Return the (X, Y) coordinate for the center point of the cell that contains the specified text.  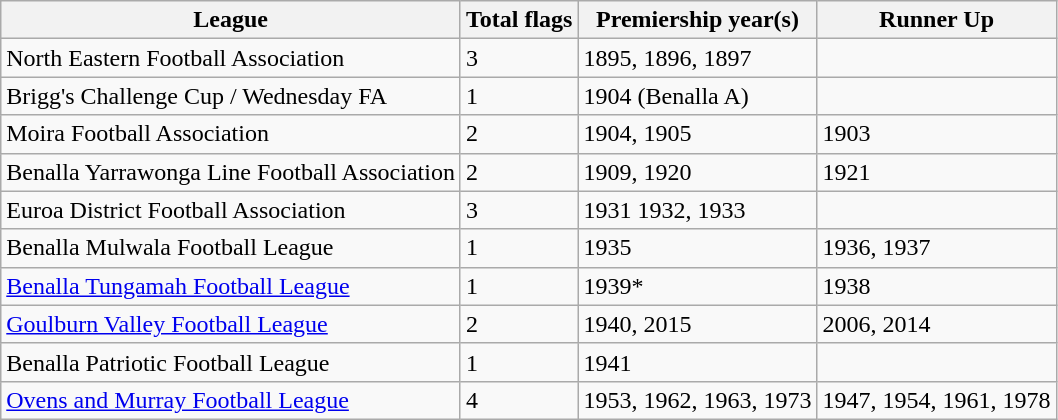
Benalla Patriotic Football League (231, 362)
1947, 1954, 1961, 1978 (936, 400)
North Eastern Football Association (231, 58)
1936, 1937 (936, 248)
Euroa District Football Association (231, 210)
Premiership year(s) (698, 20)
League (231, 20)
Brigg's Challenge Cup / Wednesday FA (231, 96)
Total flags (519, 20)
1904 (Benalla A) (698, 96)
1935 (698, 248)
1895, 1896, 1897 (698, 58)
2006, 2014 (936, 324)
1909, 1920 (698, 172)
1941 (698, 362)
4 (519, 400)
1903 (936, 134)
Benalla Mulwala Football League (231, 248)
Benalla Tungamah Football League (231, 286)
Benalla Yarrawonga Line Football Association (231, 172)
Ovens and Murray Football League (231, 400)
1931 1932, 1933 (698, 210)
1921 (936, 172)
1939* (698, 286)
1953, 1962, 1963, 1973 (698, 400)
1938 (936, 286)
1940, 2015 (698, 324)
Runner Up (936, 20)
Goulburn Valley Football League (231, 324)
Moira Football Association (231, 134)
1904, 1905 (698, 134)
